Determine the (X, Y) coordinate at the center of the cell enclosing the given text.  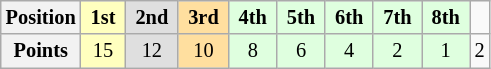
6 (301, 51)
3rd (203, 17)
4 (349, 51)
Position (41, 17)
15 (104, 51)
7th (397, 17)
6th (349, 17)
2nd (152, 17)
1st (104, 17)
8 (253, 51)
Points (41, 51)
4th (253, 17)
12 (152, 51)
8th (446, 17)
5th (301, 17)
10 (203, 51)
1 (446, 51)
